For the text-containing cell, return its midpoint in (X, Y) coordinate format. 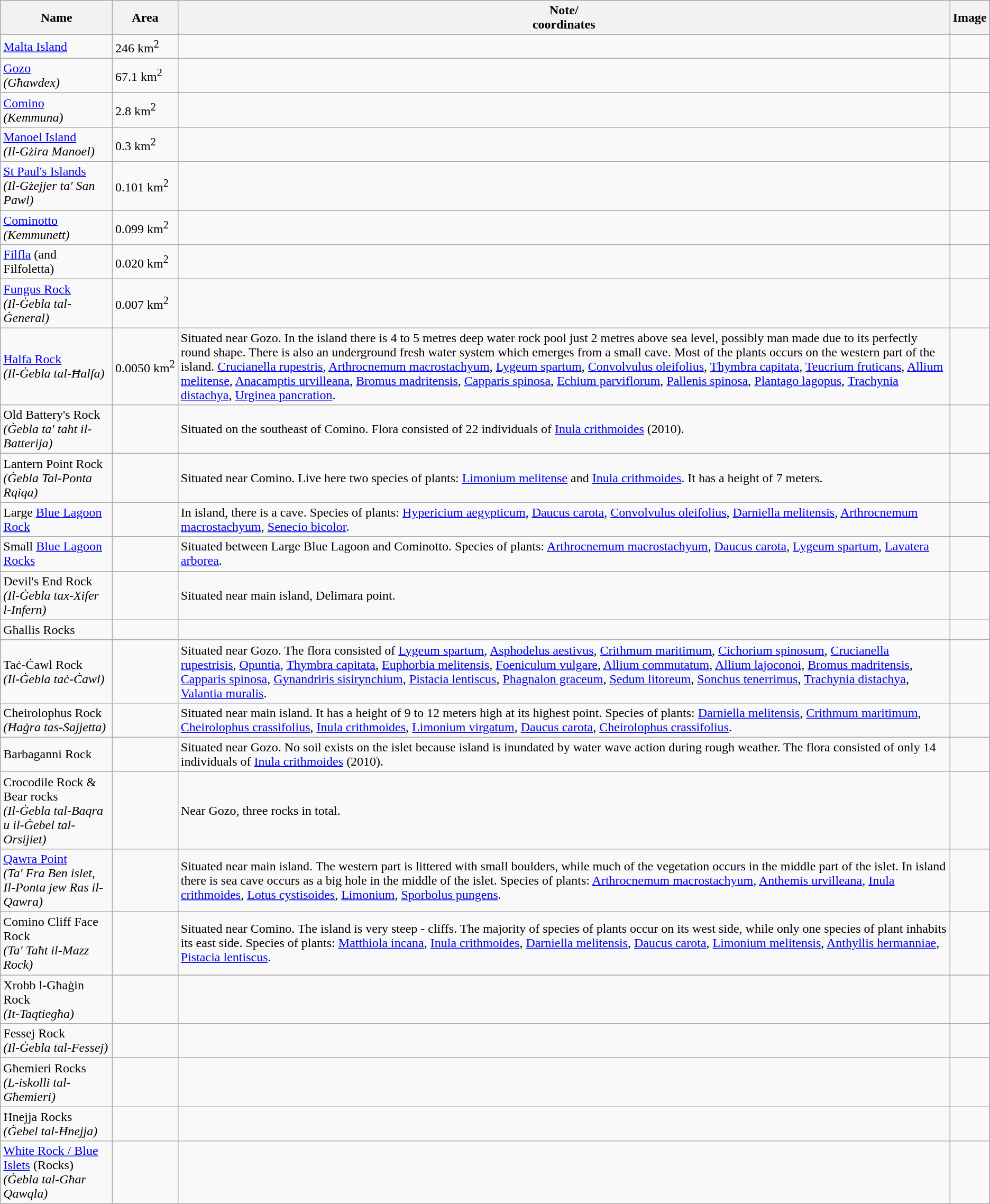
Near Gozo, three rocks in total. (564, 810)
Fungus Rock(Il-Ġebla tal-Ġeneral) (57, 304)
White Rock / Blue Islets (Rocks)(Ġebla tal-Għar Qawqla) (57, 1173)
0.0050 km2 (145, 366)
Crocodile Rock & Bear rocks(Il-Ġebla tal-Baqra u il-Ġebel tal-Orsijiet) (57, 810)
Ħalfa Rock(Il-Ġebla tal-Ħalfa) (57, 366)
Name (57, 18)
0.099 km2 (145, 227)
Għallis Rocks (57, 630)
Small Blue Lagoon Rocks (57, 554)
Image (970, 18)
Cominotto(Kemmunett) (57, 227)
Lantern Point Rock(Ġebla Tal-Ponta Rqiqa) (57, 478)
Situated near main island, Delimara point. (564, 595)
Note/coordinates (564, 18)
Old Battery's Rock(Ġebla ta' taħt il-Batterija) (57, 429)
Area (145, 18)
Cheirolophus Rock(Ħaġra tas-Sajjetta) (57, 720)
Large Blue Lagoon Rock (57, 519)
Fessej Rock(Il-Ġebla tal-Fessej) (57, 1041)
Għemieri Rocks(L-iskolli tal-Għemieri) (57, 1082)
2.8 km2 (145, 110)
Manoel Island(Il-Gżira Manoel) (57, 144)
Gozo(Għawdex) (57, 75)
St Paul's Islands(Il-Gżejjer ta' San Pawl) (57, 186)
0.3 km2 (145, 144)
Xrobb l-Għaġin Rock(It-Taqtiegħa) (57, 999)
Malta Island (57, 47)
Comino(Kemmuna) (57, 110)
Devil's End Rock(Il-Ġebla tax-Xifer l-Infern) (57, 595)
Barbaganni Rock (57, 754)
Situated near Comino. Live here two species of plants: Limonium melitense and Inula crithmoides. It has a height of 7 meters. (564, 478)
Filfla (and Filfoletta) (57, 262)
67.1 km2 (145, 75)
Situated on the southeast of Comino. Flora consisted of 22 individuals of Inula crithmoides (2010). (564, 429)
0.007 km2 (145, 304)
Qawra Point(Ta' Fra Ben islet, Il-Ponta jew Ras il- Qawra) (57, 880)
Situated between Large Blue Lagoon and Cominotto. Species of plants: Arthrocnemum macrostachyum, Daucus carota, Lygeum spartum, Lavatera arborea. (564, 554)
Comino Cliff Face Rock(Ta' Taħt il-Mazz Rock) (57, 943)
0.020 km2 (145, 262)
Ħnejja Rocks(Ġebel tal-Ħnejja) (57, 1124)
0.101 km2 (145, 186)
246 km2 (145, 47)
Taċ-Ċawl Rock(Il-Ġebla taċ-Ċawl) (57, 672)
